Capture the cell that displays the provided text and extract its (x, y) central coordinate. 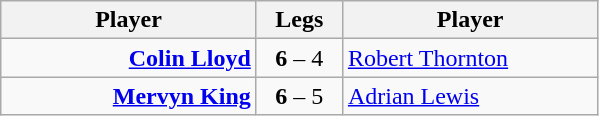
Mervyn King (129, 96)
6 – 4 (299, 58)
Robert Thornton (470, 58)
Adrian Lewis (470, 96)
Colin Lloyd (129, 58)
6 – 5 (299, 96)
Legs (299, 20)
